Determine the (X, Y) coordinate at the center of the cell enclosing the given text.  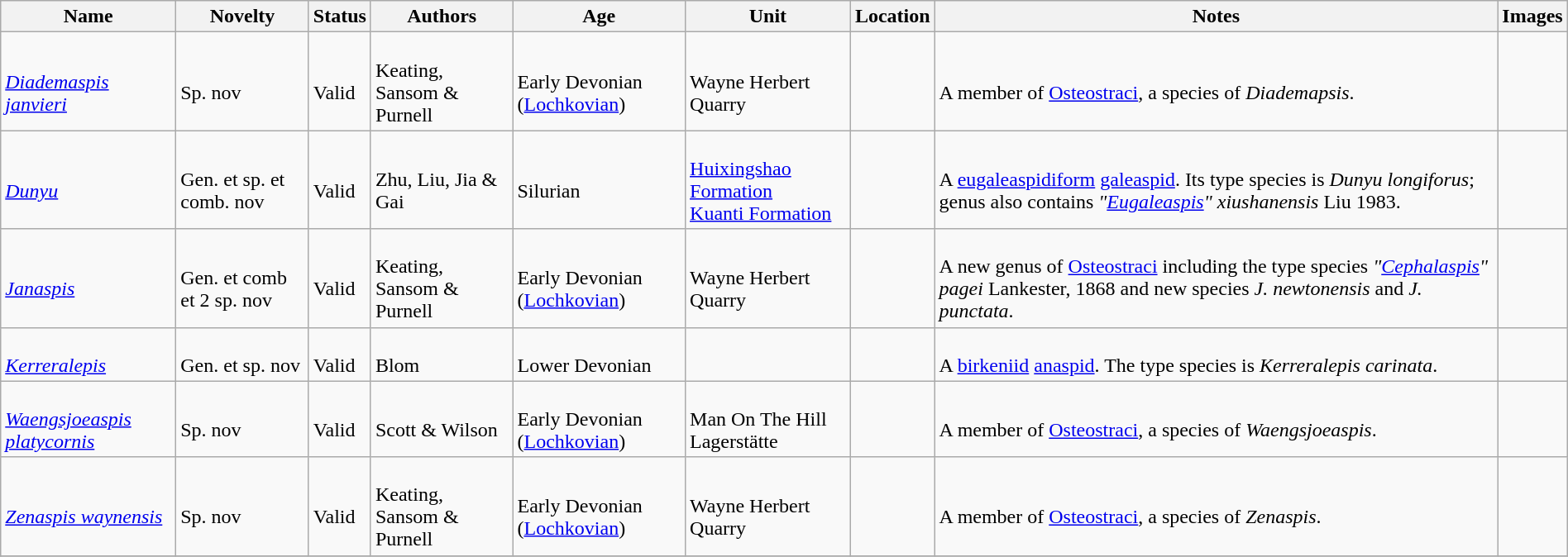
Images (1532, 17)
Scott & Wilson (442, 419)
Gen. et comb et 2 sp. nov (243, 278)
A member of Osteostraci, a species of Waengsjoeaspis. (1216, 419)
A member of Osteostraci, a species of Zenaspis. (1216, 506)
Diademaspis janvieri (88, 81)
Dunyu (88, 180)
Unit (768, 17)
A eugaleaspidiform galeaspid. Its type species is Dunyu longiforus; genus also contains "Eugaleaspis" xiushanensis Liu 1983. (1216, 180)
Zhu, Liu, Jia & Gai (442, 180)
Status (339, 17)
Janaspis (88, 278)
Authors (442, 17)
Silurian (599, 180)
Age (599, 17)
Location (892, 17)
Notes (1216, 17)
Name (88, 17)
Gen. et sp. et comb. nov (243, 180)
Zenaspis waynensis (88, 506)
Gen. et sp. nov (243, 354)
Man On The Hill Lagerstätte (768, 419)
Waengsjoeaspis platycornis (88, 419)
A member of Osteostraci, a species of Diademapsis. (1216, 81)
Lower Devonian (599, 354)
Kerreralepis (88, 354)
A new genus of Osteostraci including the type species "Cephalaspis" pagei Lankester, 1868 and new species J. newtonensis and J. punctata. (1216, 278)
Novelty (243, 17)
A birkeniid anaspid. The type species is Kerreralepis carinata. (1216, 354)
Huixingshao Formation Kuanti Formation (768, 180)
Blom (442, 354)
